Determine the (x, y) coordinate at the center of the cell enclosing the given text.  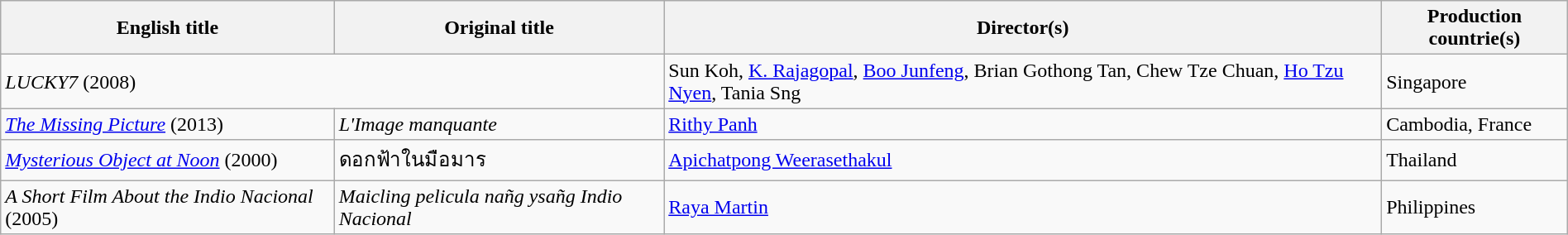
Maicling pelicula nañg ysañg Indio Nacional (500, 207)
Rithy Panh (1023, 124)
L'Image manquante (500, 124)
Singapore (1475, 81)
Sun Koh, K. Rajagopal, Boo Junfeng, Brian Gothong Tan, Chew Tze Chuan, Ho Tzu Nyen, Tania Sng (1023, 81)
Mysterious Object at Noon (2000) (167, 161)
English title (167, 28)
Director(s) (1023, 28)
Raya Martin (1023, 207)
Apichatpong Weerasethakul (1023, 161)
LUCKY7 (2008) (332, 81)
Production countrie(s) (1475, 28)
Thailand (1475, 161)
Philippines (1475, 207)
A Short Film About the Indio Nacional (2005) (167, 207)
The Missing Picture (2013) (167, 124)
ดอกฟ้าในมือมาร (500, 161)
Cambodia, France (1475, 124)
Original title (500, 28)
